Return the (X, Y) coordinate for the center point of the cell that contains the specified text.  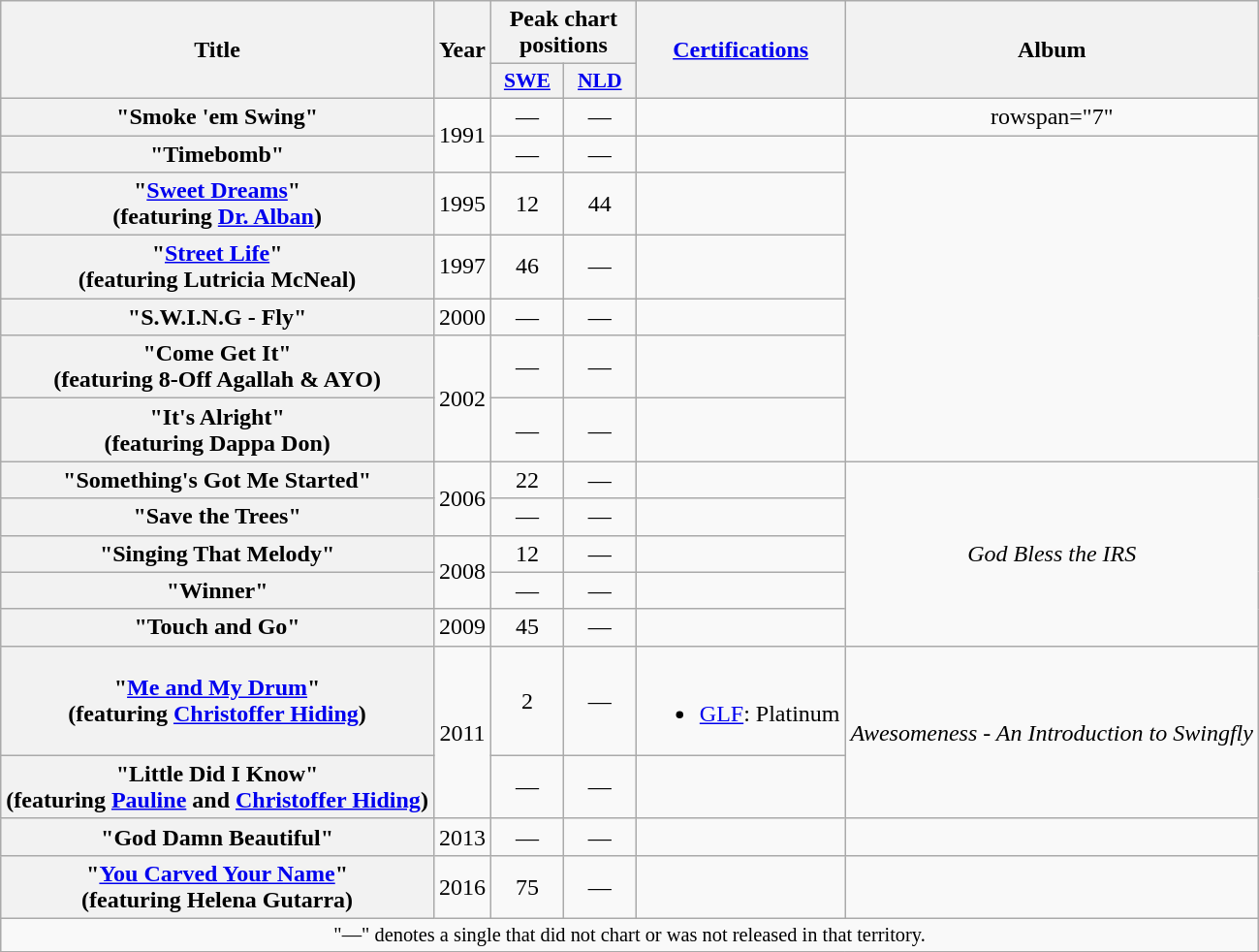
"Smoke 'em Swing" (217, 116)
"Timebomb" (217, 154)
45 (527, 627)
"Come Get It"(featuring 8-Off Agallah & AYO) (217, 366)
"Save the Trees" (217, 517)
"Sweet Dreams"(featuring Dr. Alban) (217, 204)
2000 (461, 317)
1995 (461, 204)
2009 (461, 627)
2016 (461, 886)
"Me and My Drum"(featuring Christoffer Hiding) (217, 700)
22 (527, 480)
2008 (461, 572)
2013 (461, 837)
"You Carved Your Name"(featuring Helena Gutarra) (217, 886)
"S.W.I.N.G - Fly" (217, 317)
"—" denotes a single that did not chart or was not released in that territory. (630, 935)
"Little Did I Know"(featuring Pauline and Christoffer Hiding) (217, 787)
Awesomeness - An Introduction to Swingfly (1052, 732)
2011 (461, 732)
46 (527, 268)
"Touch and Go" (217, 627)
Year (461, 50)
NLD (599, 81)
Certifications (740, 50)
"Street Life"(featuring Lutricia McNeal) (217, 268)
2002 (461, 398)
Peak chart positions (563, 33)
75 (527, 886)
"Winner" (217, 590)
God Bless the IRS (1052, 554)
"Something's Got Me Started" (217, 480)
44 (599, 204)
1997 (461, 268)
2006 (461, 498)
"God Damn Beautiful" (217, 837)
1991 (461, 135)
GLF: Platinum (740, 700)
Title (217, 50)
"It's Alright"(featuring Dappa Don) (217, 430)
2 (527, 700)
"Singing That Melody" (217, 554)
SWE (527, 81)
rowspan="7" (1052, 116)
Album (1052, 50)
